Scan for the cell matching the given text and deliver its (X, Y) coordinate at center. 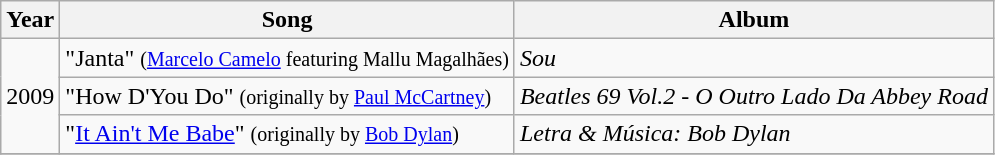
2009 (30, 96)
"How D'You Do" (originally by Paul McCartney) (288, 96)
Sou (754, 58)
"Janta" (Marcelo Camelo featuring Mallu Magalhães) (288, 58)
Song (288, 20)
Letra & Música: Bob Dylan (754, 134)
Beatles 69 Vol.2 - O Outro Lado Da Abbey Road (754, 96)
Album (754, 20)
Year (30, 20)
"It Ain't Me Babe" (originally by Bob Dylan) (288, 134)
